From the cell containing the given text, extract its center point as (X, Y) coordinate. 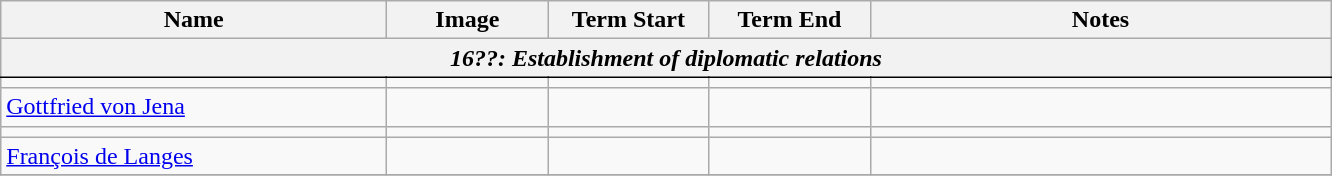
Term Start (628, 20)
Gottfried von Jena (194, 107)
Notes (1100, 20)
François de Langes (194, 156)
16??: Establishment of diplomatic relations (666, 58)
Name (194, 20)
Term End (790, 20)
Image (468, 20)
